Find where the given text appears and provide that cell's center as [x, y] coordinate. 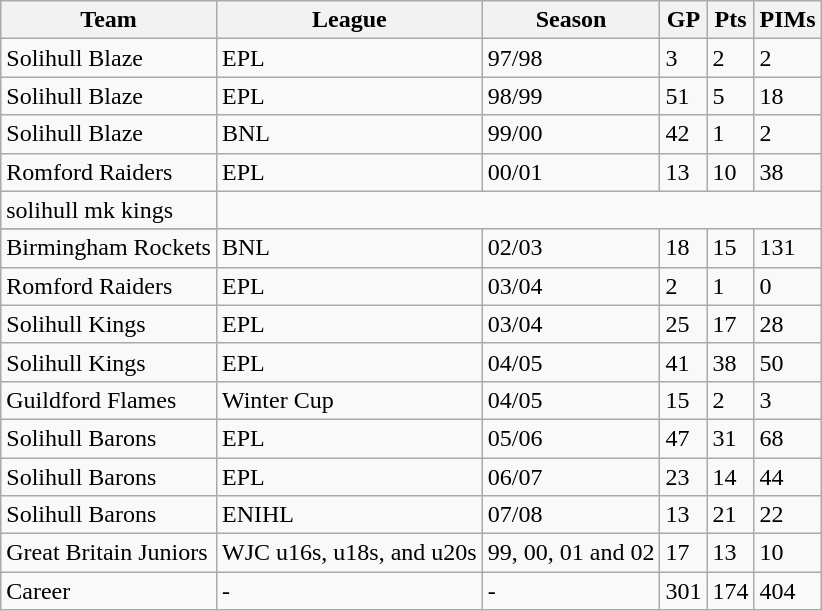
25 [684, 324]
Winter Cup [349, 400]
06/07 [571, 477]
23 [684, 477]
68 [788, 438]
Pts [730, 20]
Guildford Flames [109, 400]
47 [684, 438]
5 [730, 96]
ENIHL [349, 515]
solihull mk kings [109, 210]
PIMs [788, 20]
GP [684, 20]
WJC u16s, u18s, and u20s [349, 553]
14 [730, 477]
Season [571, 20]
50 [788, 362]
Team [109, 20]
131 [788, 248]
05/06 [571, 438]
51 [684, 96]
Great Britain Juniors [109, 553]
99, 00, 01 and 02 [571, 553]
42 [684, 134]
07/08 [571, 515]
00/01 [571, 172]
22 [788, 515]
404 [788, 591]
0 [788, 286]
301 [684, 591]
174 [730, 591]
44 [788, 477]
Career [109, 591]
41 [684, 362]
31 [730, 438]
28 [788, 324]
21 [730, 515]
97/98 [571, 58]
League [349, 20]
02/03 [571, 248]
98/99 [571, 96]
Birmingham Rockets [109, 248]
99/00 [571, 134]
